Identify which cell holds the provided text, then report its (x, y) central coordinate. 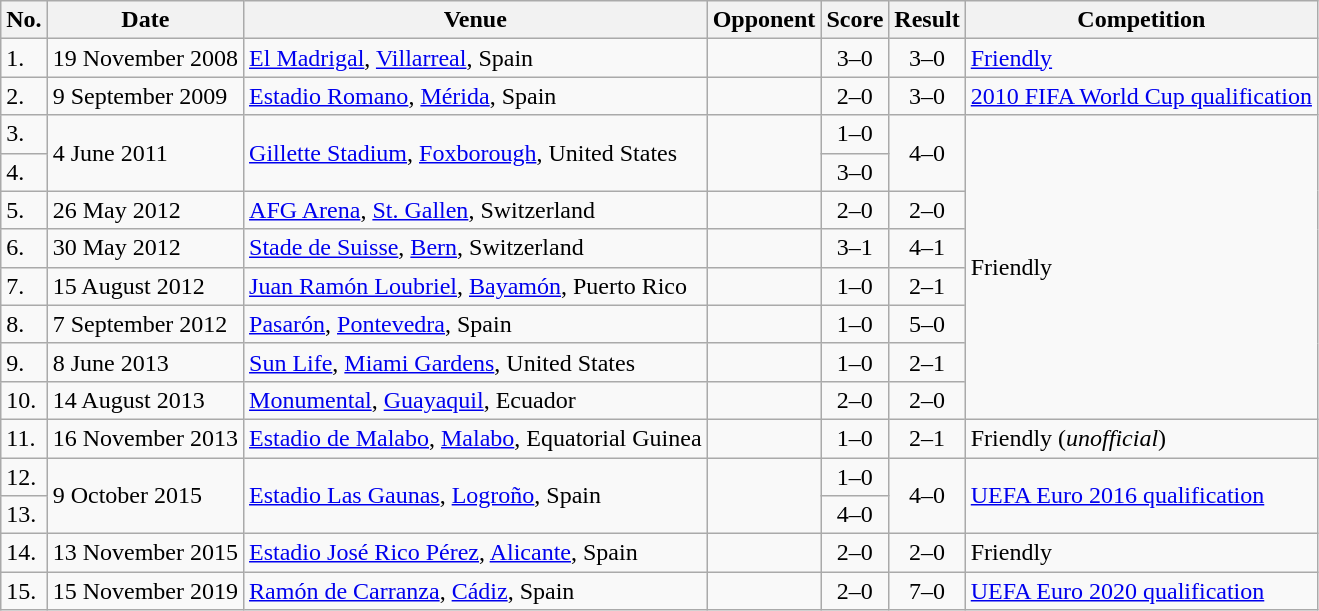
UEFA Euro 2020 qualification (1141, 591)
Score (855, 20)
Estadio de Malabo, Malabo, Equatorial Guinea (476, 438)
2010 FIFA World Cup qualification (1141, 96)
8 June 2013 (145, 362)
Estadio Romano, Mérida, Spain (476, 96)
Stade de Suisse, Bern, Switzerland (476, 248)
7–0 (927, 591)
4. (24, 172)
7 September 2012 (145, 324)
9 October 2015 (145, 496)
30 May 2012 (145, 248)
19 November 2008 (145, 58)
Estadio José Rico Pérez, Alicante, Spain (476, 553)
Venue (476, 20)
Sun Life, Miami Gardens, United States (476, 362)
Opponent (764, 20)
5. (24, 210)
No. (24, 20)
4 June 2011 (145, 153)
3. (24, 134)
7. (24, 286)
15 August 2012 (145, 286)
12. (24, 477)
15 November 2019 (145, 591)
6. (24, 248)
UEFA Euro 2016 qualification (1141, 496)
8. (24, 324)
Date (145, 20)
Competition (1141, 20)
10. (24, 400)
Pasarón, Pontevedra, Spain (476, 324)
13 November 2015 (145, 553)
2. (24, 96)
AFG Arena, St. Gallen, Switzerland (476, 210)
Result (927, 20)
Juan Ramón Loubriel, Bayamón, Puerto Rico (476, 286)
3–1 (855, 248)
Gillette Stadium, Foxborough, United States (476, 153)
Estadio Las Gaunas, Logroño, Spain (476, 496)
15. (24, 591)
9. (24, 362)
9 September 2009 (145, 96)
4–1 (927, 248)
Ramón de Carranza, Cádiz, Spain (476, 591)
13. (24, 515)
El Madrigal, Villarreal, Spain (476, 58)
5–0 (927, 324)
Monumental, Guayaquil, Ecuador (476, 400)
1. (24, 58)
16 November 2013 (145, 438)
Friendly (unofficial) (1141, 438)
14 August 2013 (145, 400)
14. (24, 553)
26 May 2012 (145, 210)
11. (24, 438)
